Output the [x, y] coordinate of the center of the cell containing the given text.  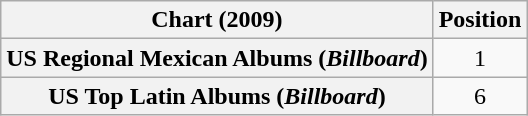
Chart (2009) [217, 20]
Position [480, 20]
US Regional Mexican Albums (Billboard) [217, 58]
6 [480, 96]
US Top Latin Albums (Billboard) [217, 96]
1 [480, 58]
